Output the (x, y) coordinate of the center of the cell containing the given text.  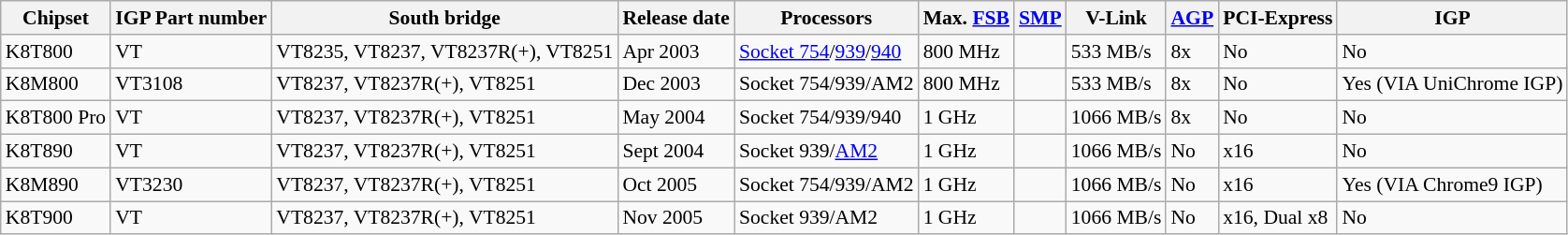
Max. FSB (966, 18)
IGP (1452, 18)
V-Link (1117, 18)
K8T900 (56, 218)
x16, Dual x8 (1278, 218)
Chipset (56, 18)
K8M800 (56, 84)
PCI-Express (1278, 18)
Nov 2005 (675, 218)
Apr 2003 (675, 51)
Oct 2005 (675, 184)
Release date (675, 18)
Dec 2003 (675, 84)
Yes (VIA UniChrome IGP) (1452, 84)
K8T800 Pro (56, 118)
IGP Part number (191, 18)
May 2004 (675, 118)
SMP (1040, 18)
K8M890 (56, 184)
Sept 2004 (675, 152)
Yes (VIA Chrome9 IGP) (1452, 184)
VT3108 (191, 84)
South bridge (444, 18)
K8T800 (56, 51)
K8T890 (56, 152)
VT8235, VT8237, VT8237R(+), VT8251 (444, 51)
AGP (1192, 18)
Processors (827, 18)
VT3230 (191, 184)
